Output the (x, y) coordinate of the center of the cell containing the given text.  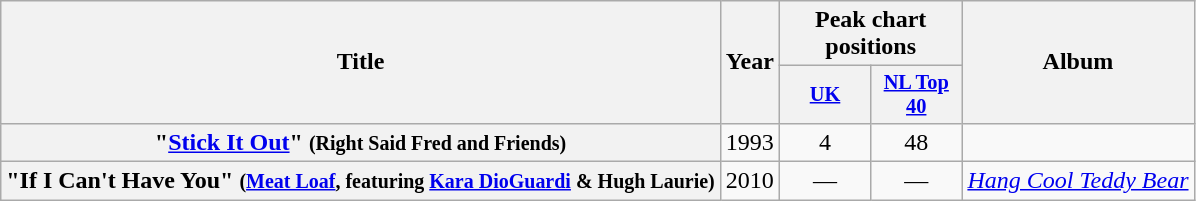
Title (361, 62)
UK (824, 95)
"Stick It Out" (Right Said Fred and Friends) (361, 142)
Peak chartpositions (870, 34)
Hang Cool Teddy Bear (1078, 181)
NL Top 40 (916, 95)
48 (916, 142)
Album (1078, 62)
"If I Can't Have You" (Meat Loaf, featuring Kara DioGuardi & Hugh Laurie) (361, 181)
2010 (750, 181)
4 (824, 142)
Year (750, 62)
1993 (750, 142)
